Output the [x, y] coordinate of the center of the cell containing the given text.  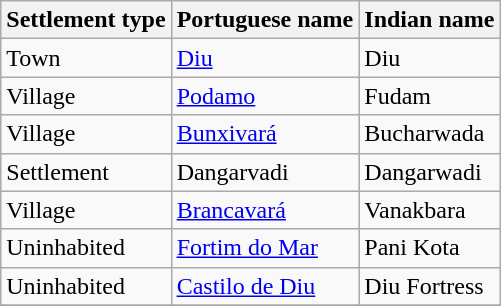
Castilo de Diu [265, 286]
Town [86, 58]
Bunxivará [265, 134]
Dangarvadi [265, 172]
Podamo [265, 96]
Fortim do Mar [265, 248]
Pani Kota [430, 248]
Fudam [430, 96]
Settlement [86, 172]
Indian name [430, 20]
Vanakbara [430, 210]
Dangarwadi [430, 172]
Settlement type [86, 20]
Diu Fortress [430, 286]
Brancavará [265, 210]
Portuguese name [265, 20]
Bucharwada [430, 134]
